Output the (x, y) coordinate of the center of the cell containing the given text.  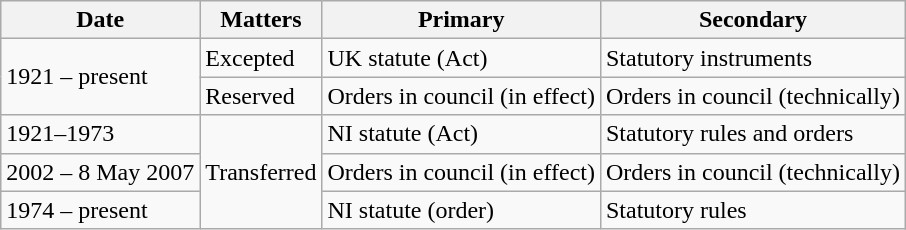
Reserved (261, 96)
NI statute (order) (462, 210)
2002 – 8 May 2007 (100, 172)
1921 – present (100, 77)
Secondary (752, 20)
Matters (261, 20)
UK statute (Act) (462, 58)
Statutory instruments (752, 58)
Statutory rules and orders (752, 134)
Date (100, 20)
Transferred (261, 172)
Primary (462, 20)
1921–1973 (100, 134)
1974 – present (100, 210)
Statutory rules (752, 210)
NI statute (Act) (462, 134)
Excepted (261, 58)
